Extract the [x, y] coordinate from the center of the cell holding the provided text.  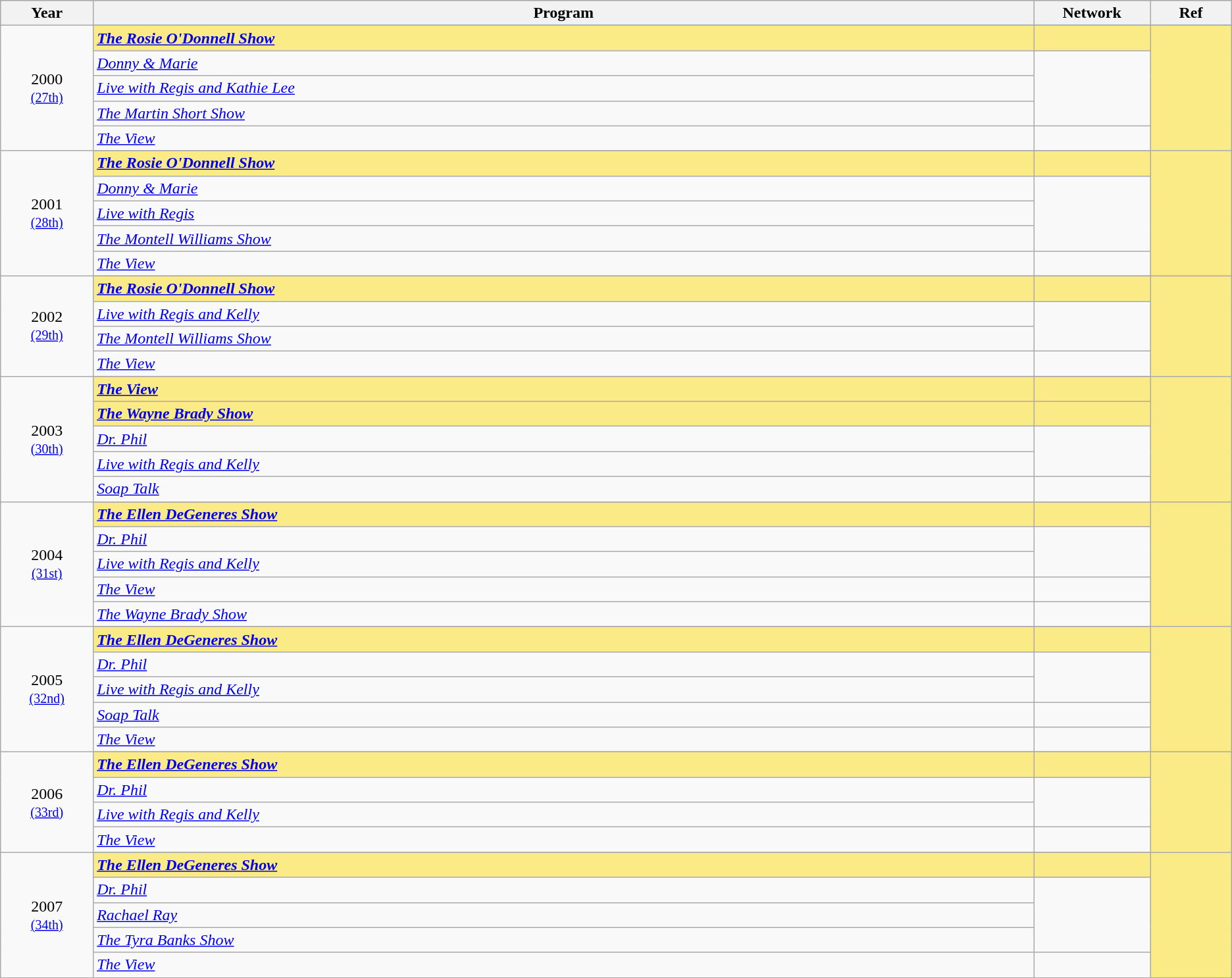
2003(30th) [47, 439]
2005(32nd) [47, 689]
2000(27th) [47, 88]
Ref [1191, 13]
Year [47, 13]
Rachael Ray [563, 915]
2004(31st) [47, 564]
The Tyra Banks Show [563, 940]
Network [1092, 13]
2001(28th) [47, 213]
Live with Regis [563, 213]
Live with Regis and Kathie Lee [563, 88]
The Martin Short Show [563, 113]
Program [563, 13]
2007(34th) [47, 915]
2002(29th) [47, 326]
2006(33rd) [47, 802]
